Provide the [X, Y] coordinate of the cell's center where the given text is located.  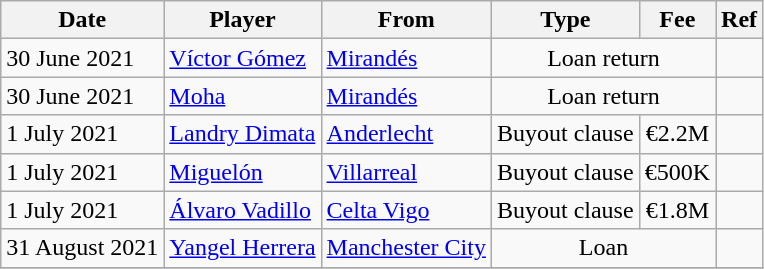
From [406, 20]
Date [82, 20]
€2.2M [677, 134]
Villarreal [406, 172]
Manchester City [406, 248]
€1.8M [677, 210]
Celta Vigo [406, 210]
Loan [603, 248]
€500K [677, 172]
Fee [677, 20]
Ref [740, 20]
Miguelón [242, 172]
Víctor Gómez [242, 58]
Álvaro Vadillo [242, 210]
Yangel Herrera [242, 248]
Type [565, 20]
Player [242, 20]
Moha [242, 96]
Anderlecht [406, 134]
Landry Dimata [242, 134]
31 August 2021 [82, 248]
